For the text-containing cell, return its midpoint in (X, Y) coordinate format. 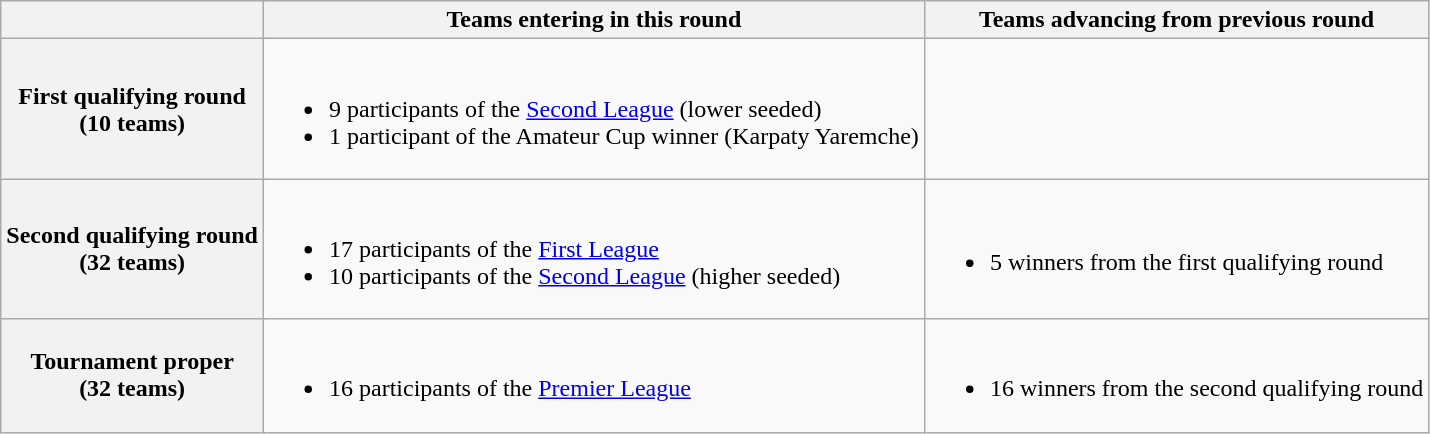
First qualifying round (10 teams) (132, 109)
17 participants of the First League10 participants of the Second League (higher seeded) (594, 249)
16 winners from the second qualifying round (1176, 376)
Second qualifying round (32 teams) (132, 249)
16 participants of the Premier League (594, 376)
Tournament proper (32 teams) (132, 376)
9 participants of the Second League (lower seeded)1 participant of the Amateur Cup winner (Karpaty Yaremche) (594, 109)
Teams entering in this round (594, 20)
5 winners from the first qualifying round (1176, 249)
Teams advancing from previous round (1176, 20)
